Return (x, y) of the center of cell containing provided text 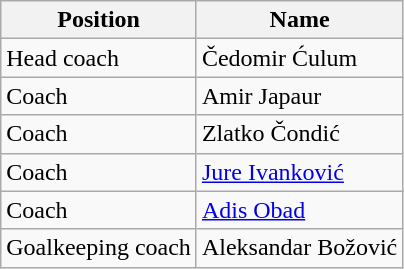
Amir Japaur (299, 96)
Goalkeeping coach (99, 248)
Adis Obad (299, 210)
Head coach (99, 58)
Jure Ivanković (299, 172)
Zlatko Čondić (299, 134)
Position (99, 20)
Aleksandar Božović (299, 248)
Name (299, 20)
Čedomir Ćulum (299, 58)
